For the text-containing cell, return its midpoint in (x, y) coordinate format. 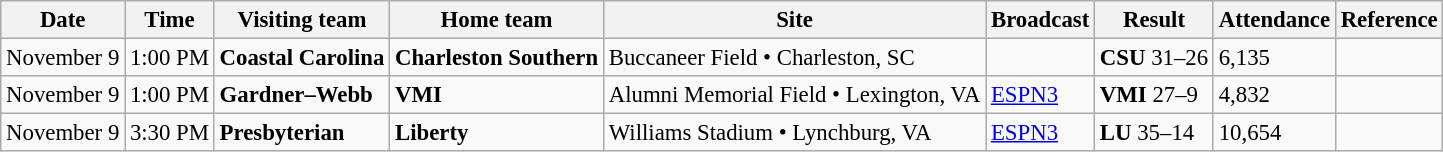
Result (1154, 20)
Home team (497, 20)
Buccaneer Field • Charleston, SC (794, 58)
Charleston Southern (497, 58)
Coastal Carolina (302, 58)
4,832 (1274, 95)
Date (63, 20)
Visiting team (302, 20)
VMI 27–9 (1154, 95)
CSU 31–26 (1154, 58)
3:30 PM (170, 133)
Site (794, 20)
Time (170, 20)
Alumni Memorial Field • Lexington, VA (794, 95)
Williams Stadium • Lynchburg, VA (794, 133)
10,654 (1274, 133)
LU 35–14 (1154, 133)
Attendance (1274, 20)
Presbyterian (302, 133)
Liberty (497, 133)
Broadcast (1040, 20)
VMI (497, 95)
6,135 (1274, 58)
Reference (1389, 20)
Gardner–Webb (302, 95)
